Determine the [X, Y] coordinate at the center of the cell enclosing the given text.  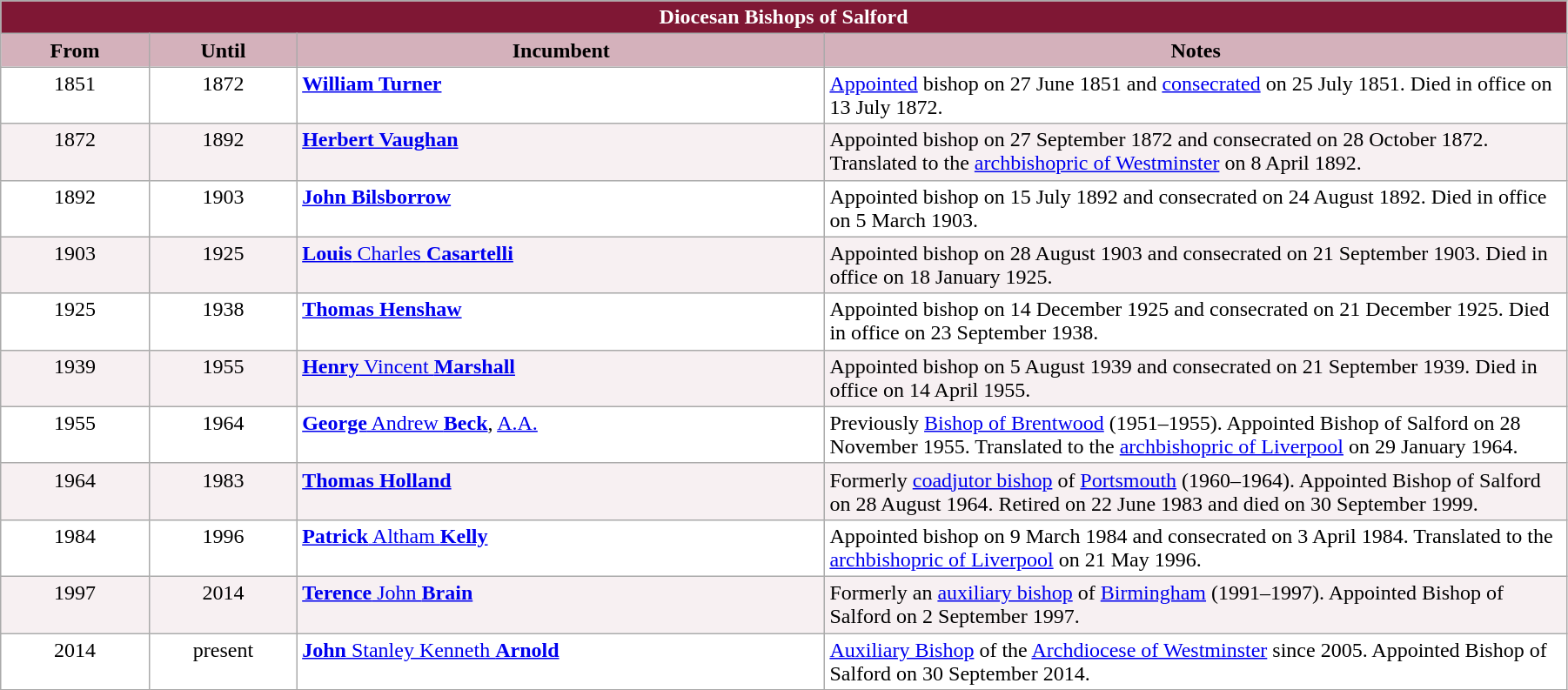
Appointed bishop on 15 July 1892 and consecrated on 24 August 1892. Died in office on 5 March 1903. [1196, 209]
Appointed bishop on 9 March 1984 and consecrated on 3 April 1984. Translated to the archbishopric of Liverpool on 21 May 1996. [1196, 548]
Notes [1196, 50]
1983 [223, 491]
William Turner [561, 96]
John Stanley Kenneth Arnold [561, 661]
Henry Vincent Marshall [561, 378]
Diocesan Bishops of Salford [784, 17]
1938 [223, 322]
Appointed bishop on 27 June 1851 and consecrated on 25 July 1851. Died in office on 13 July 1872. [1196, 96]
Appointed bishop on 27 September 1872 and consecrated on 28 October 1872. Translated to the archbishopric of Westminster on 8 April 1892. [1196, 151]
Terence John Brain [561, 604]
Thomas Henshaw [561, 322]
1996 [223, 548]
Until [223, 50]
Appointed bishop on 5 August 1939 and consecrated on 21 September 1939. Died in office on 14 April 1955. [1196, 378]
Formerly an auxiliary bishop of Birmingham (1991–1997). Appointed Bishop of Salford on 2 September 1997. [1196, 604]
Appointed bishop on 14 December 1925 and consecrated on 21 December 1925. Died in office on 23 September 1938. [1196, 322]
Auxiliary Bishop of the Archdiocese of Westminster since 2005. Appointed Bishop of Salford on 30 September 2014. [1196, 661]
Louis Charles Casartelli [561, 265]
Thomas Holland [561, 491]
1939 [75, 378]
1997 [75, 604]
present [223, 661]
Patrick Altham Kelly [561, 548]
From [75, 50]
Appointed bishop on 28 August 1903 and consecrated on 21 September 1903. Died in office on 18 January 1925. [1196, 265]
1851 [75, 96]
George Andrew Beck, A.A. [561, 435]
John Bilsborrow [561, 209]
Herbert Vaughan [561, 151]
1984 [75, 548]
Incumbent [561, 50]
